Detect which cell encompasses the target text, then output its [x, y] center coordinate. 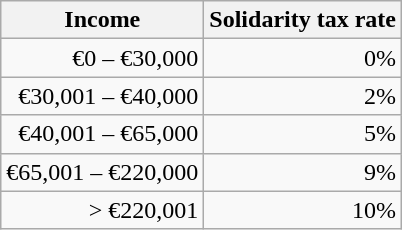
2% [303, 96]
0% [303, 58]
€40,001 – €65,000 [102, 134]
9% [303, 172]
5% [303, 134]
Income [102, 20]
Solidarity tax rate [303, 20]
> €220,001 [102, 210]
€65,001 – €220,000 [102, 172]
€30,001 – €40,000 [102, 96]
10% [303, 210]
€0 – €30,000 [102, 58]
